Scan for the cell matching the given text and deliver its (x, y) coordinate at center. 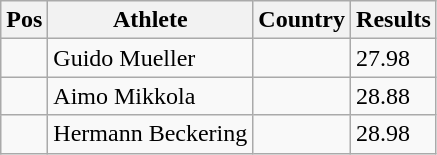
Country (302, 20)
28.98 (394, 134)
Guido Mueller (150, 58)
Pos (24, 20)
Aimo Mikkola (150, 96)
Athlete (150, 20)
Hermann Beckering (150, 134)
28.88 (394, 96)
27.98 (394, 58)
Results (394, 20)
